Find where the given text appears and provide that cell's center as (X, Y) coordinate. 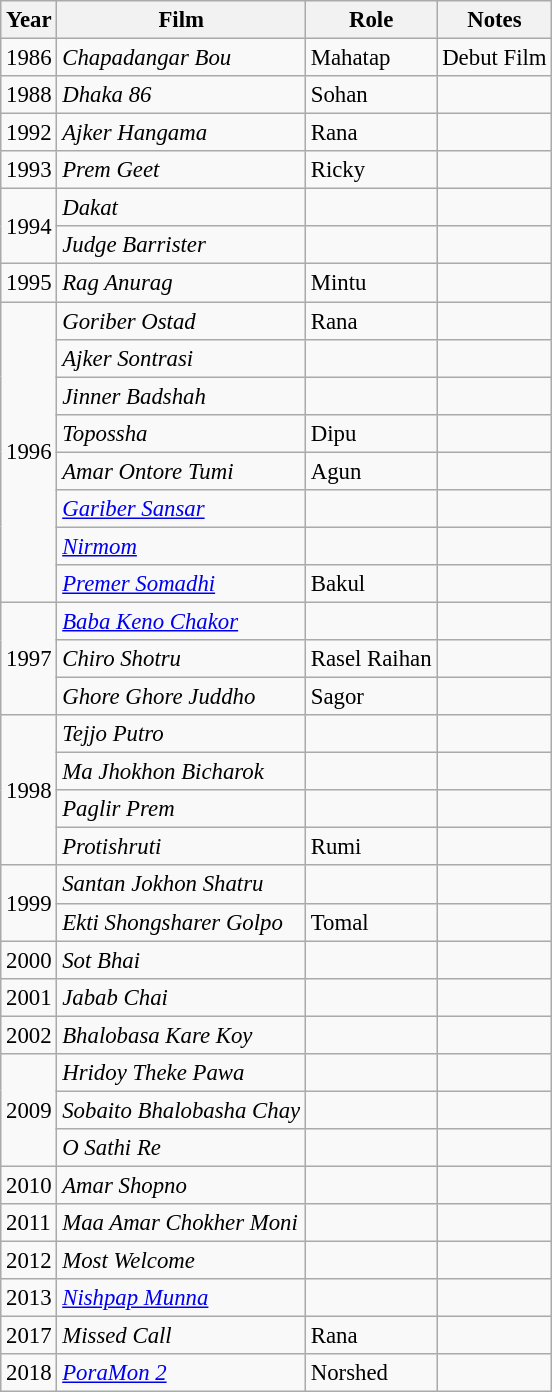
Ajker Sontrasi (182, 358)
1994 (29, 226)
Rag Anurag (182, 283)
1993 (29, 170)
Ghore Ghore Juddho (182, 697)
Bakul (370, 584)
1986 (29, 58)
Mintu (370, 283)
2017 (29, 1336)
Norshed (370, 1373)
Maa Amar Chokher Moni (182, 1223)
Ma Jhokhon Bicharok (182, 772)
Film (182, 20)
1999 (29, 904)
2010 (29, 1185)
Tejjo Putro (182, 734)
PoraMon 2 (182, 1373)
Jinner Badshah (182, 396)
Sot Bhai (182, 960)
1996 (29, 452)
Ajker Hangama (182, 133)
Ricky (370, 170)
Baba Keno Chakor (182, 621)
Protishruti (182, 847)
Dakat (182, 208)
Nirmom (182, 546)
Dipu (370, 433)
Hridoy Theke Pawa (182, 1073)
Rasel Raihan (370, 659)
Jabab Chai (182, 997)
Judge Barrister (182, 245)
1998 (29, 790)
Ekti Shongsharer Golpo (182, 922)
1992 (29, 133)
Year (29, 20)
2000 (29, 960)
Most Welcome (182, 1261)
Sohan (370, 95)
2011 (29, 1223)
Bhalobasa Kare Koy (182, 1035)
2002 (29, 1035)
Dhaka 86 (182, 95)
Notes (494, 20)
Mahatap (370, 58)
2012 (29, 1261)
Chiro Shotru (182, 659)
Sobaito Bhalobasha Chay (182, 1110)
1997 (29, 658)
Agun (370, 471)
Role (370, 20)
2001 (29, 997)
1995 (29, 283)
Goriber Ostad (182, 321)
O Sathi Re (182, 1148)
Nishpap Munna (182, 1298)
Paglir Prem (182, 809)
Chapadangar Bou (182, 58)
Missed Call (182, 1336)
2009 (29, 1110)
1988 (29, 95)
Tomal (370, 922)
2013 (29, 1298)
Rumi (370, 847)
Sagor (370, 697)
Premer Somadhi (182, 584)
Amar Ontore Tumi (182, 471)
Amar Shopno (182, 1185)
Topossha (182, 433)
Gariber Sansar (182, 509)
Debut Film (494, 58)
Prem Geet (182, 170)
Santan Jokhon Shatru (182, 885)
2018 (29, 1373)
